Capture the cell that displays the provided text and extract its [X, Y] central coordinate. 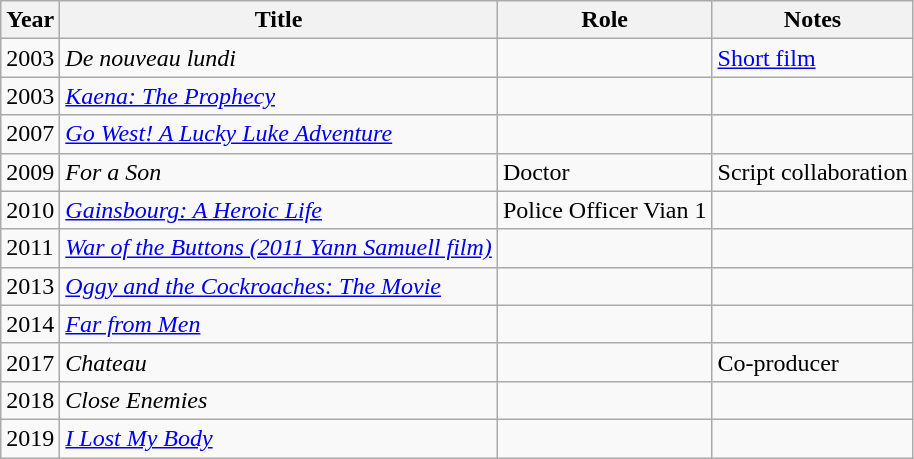
2013 [30, 286]
Script collaboration [812, 172]
Role [604, 20]
2014 [30, 324]
2011 [30, 248]
Go West! A Lucky Luke Adventure [279, 134]
Doctor [604, 172]
Title [279, 20]
Notes [812, 20]
2007 [30, 134]
Close Enemies [279, 400]
Police Officer Vian 1 [604, 210]
De nouveau lundi [279, 58]
Chateau [279, 362]
Short film [812, 58]
War of the Buttons (2011 Yann Samuell film) [279, 248]
Year [30, 20]
Kaena: The Prophecy [279, 96]
Gainsbourg: A Heroic Life [279, 210]
2019 [30, 438]
Oggy and the Cockroaches: The Movie [279, 286]
2010 [30, 210]
2009 [30, 172]
Far from Men [279, 324]
2018 [30, 400]
For a Son [279, 172]
Co-producer [812, 362]
I Lost My Body [279, 438]
2017 [30, 362]
